Detect which cell encompasses the target text, then output its [X, Y] center coordinate. 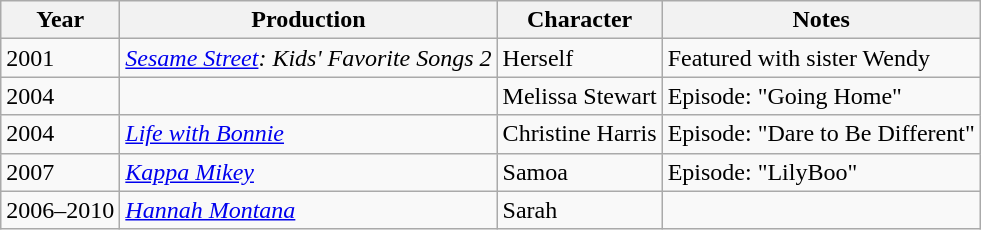
Featured with sister Wendy [821, 58]
Christine Harris [580, 134]
2007 [60, 172]
Character [580, 20]
Kappa Mikey [308, 172]
2006–2010 [60, 210]
Episode: "LilyBoo" [821, 172]
Notes [821, 20]
Episode: "Going Home" [821, 96]
Production [308, 20]
Samoa [580, 172]
Hannah Montana [308, 210]
Episode: "Dare to Be Different" [821, 134]
Sesame Street: Kids' Favorite Songs 2 [308, 58]
Life with Bonnie [308, 134]
2001 [60, 58]
Sarah [580, 210]
Herself [580, 58]
Melissa Stewart [580, 96]
Year [60, 20]
